Search for the cell housing the specified text and yield its [x, y] center coordinate. 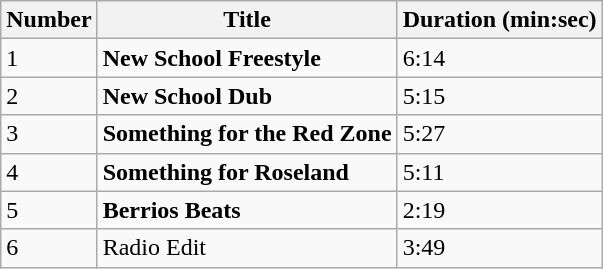
2:19 [500, 210]
Radio Edit [247, 248]
2 [49, 96]
4 [49, 172]
5:15 [500, 96]
Something for Roseland [247, 172]
Something for the Red Zone [247, 134]
New School Dub [247, 96]
6 [49, 248]
5:11 [500, 172]
5:27 [500, 134]
6:14 [500, 58]
3 [49, 134]
Title [247, 20]
Duration (min:sec) [500, 20]
3:49 [500, 248]
Number [49, 20]
New School Freestyle [247, 58]
Berrios Beats [247, 210]
5 [49, 210]
1 [49, 58]
